For the text-containing cell, return its midpoint in [x, y] coordinate format. 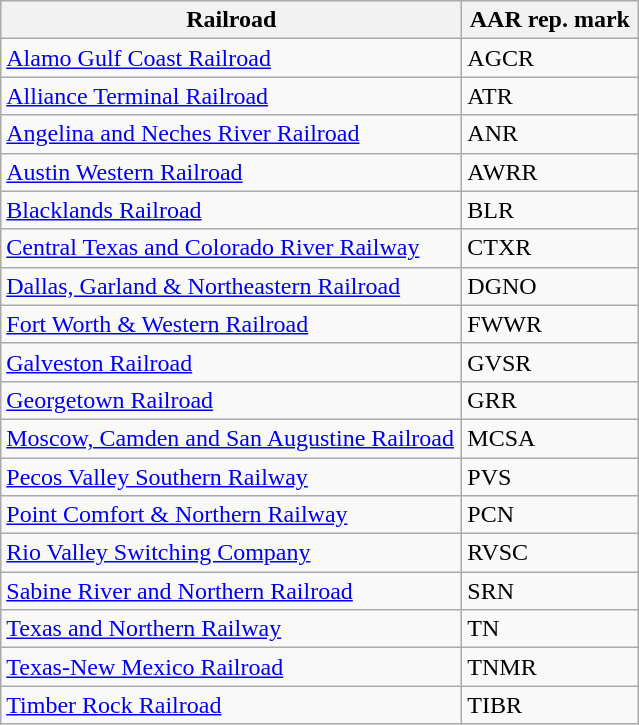
Galveston Railroad [232, 362]
Central Texas and Colorado River Railway [232, 248]
BLR [550, 210]
Austin Western Railroad [232, 172]
FWWR [550, 324]
AAR rep. mark [550, 20]
TNMR [550, 667]
Pecos Valley Southern Railway [232, 477]
Dallas, Garland & Northeastern Railroad [232, 286]
Alamo Gulf Coast Railroad [232, 58]
CTXR [550, 248]
MCSA [550, 438]
Texas-New Mexico Railroad [232, 667]
Alliance Terminal Railroad [232, 96]
Georgetown Railroad [232, 400]
Point Comfort & Northern Railway [232, 515]
DGNO [550, 286]
TIBR [550, 705]
Blacklands Railroad [232, 210]
AGCR [550, 58]
TN [550, 629]
Fort Worth & Western Railroad [232, 324]
GRR [550, 400]
Moscow, Camden and San Augustine Railroad [232, 438]
Timber Rock Railroad [232, 705]
Angelina and Neches River Railroad [232, 134]
Railroad [232, 20]
ANR [550, 134]
Rio Valley Switching Company [232, 553]
GVSR [550, 362]
PCN [550, 515]
SRN [550, 591]
PVS [550, 477]
RVSC [550, 553]
ATR [550, 96]
Texas and Northern Railway [232, 629]
Sabine River and Northern Railroad [232, 591]
AWRR [550, 172]
